Pinpoint the cell where the given text exists, returning its (X, Y) midpoint coordinate. 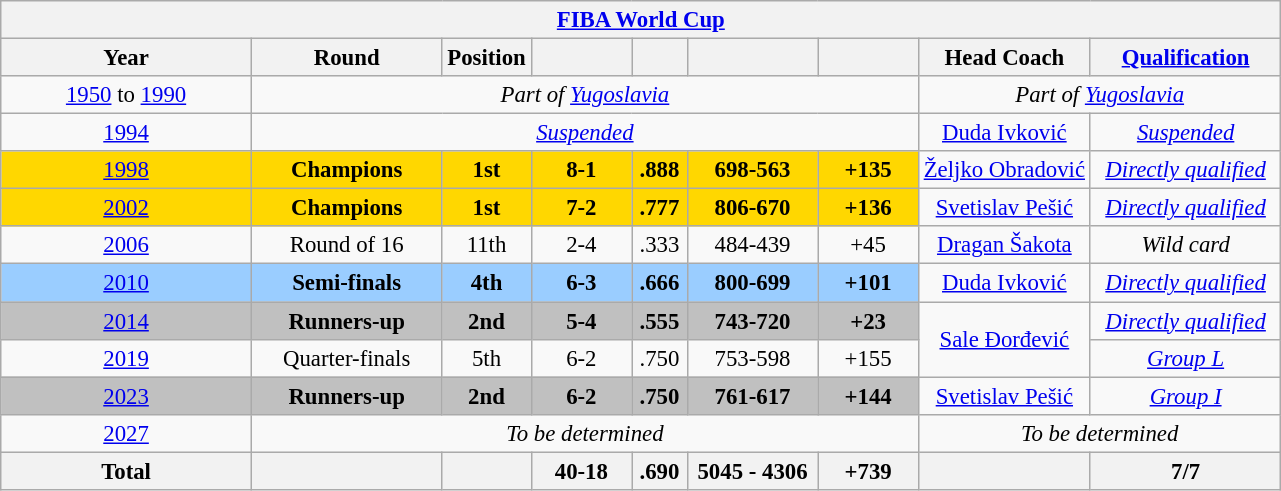
Group I (1186, 396)
Round of 16 (346, 245)
6-3 (582, 283)
+135 (868, 170)
Group L (1186, 358)
2006 (126, 245)
.333 (660, 245)
8-1 (582, 170)
.690 (660, 471)
2002 (126, 208)
.666 (660, 283)
7-2 (582, 208)
7/7 (1186, 471)
+45 (868, 245)
743-720 (752, 321)
1994 (126, 133)
2014 (126, 321)
806-670 (752, 208)
753-598 (752, 358)
5045 - 4306 (752, 471)
Quarter-finals (346, 358)
2023 (126, 396)
Head Coach (1004, 58)
11th (486, 245)
FIBA World Cup (641, 20)
Year (126, 58)
Wild card (1186, 245)
800-699 (752, 283)
+136 (868, 208)
5th (486, 358)
2027 (126, 433)
.777 (660, 208)
5-4 (582, 321)
+23 (868, 321)
Qualification (1186, 58)
+101 (868, 283)
2-4 (582, 245)
+144 (868, 396)
2010 (126, 283)
Željko Obradović (1004, 170)
+155 (868, 358)
+739 (868, 471)
Total (126, 471)
.555 (660, 321)
1998 (126, 170)
761-617 (752, 396)
Semi-finals (346, 283)
.888 (660, 170)
Sale Đorđević (1004, 340)
Round (346, 58)
Position (486, 58)
40-18 (582, 471)
484-439 (752, 245)
2019 (126, 358)
1950 to 1990 (126, 95)
4th (486, 283)
698-563 (752, 170)
Dragan Šakota (1004, 245)
